Scan for the cell matching the given text and deliver its (X, Y) coordinate at center. 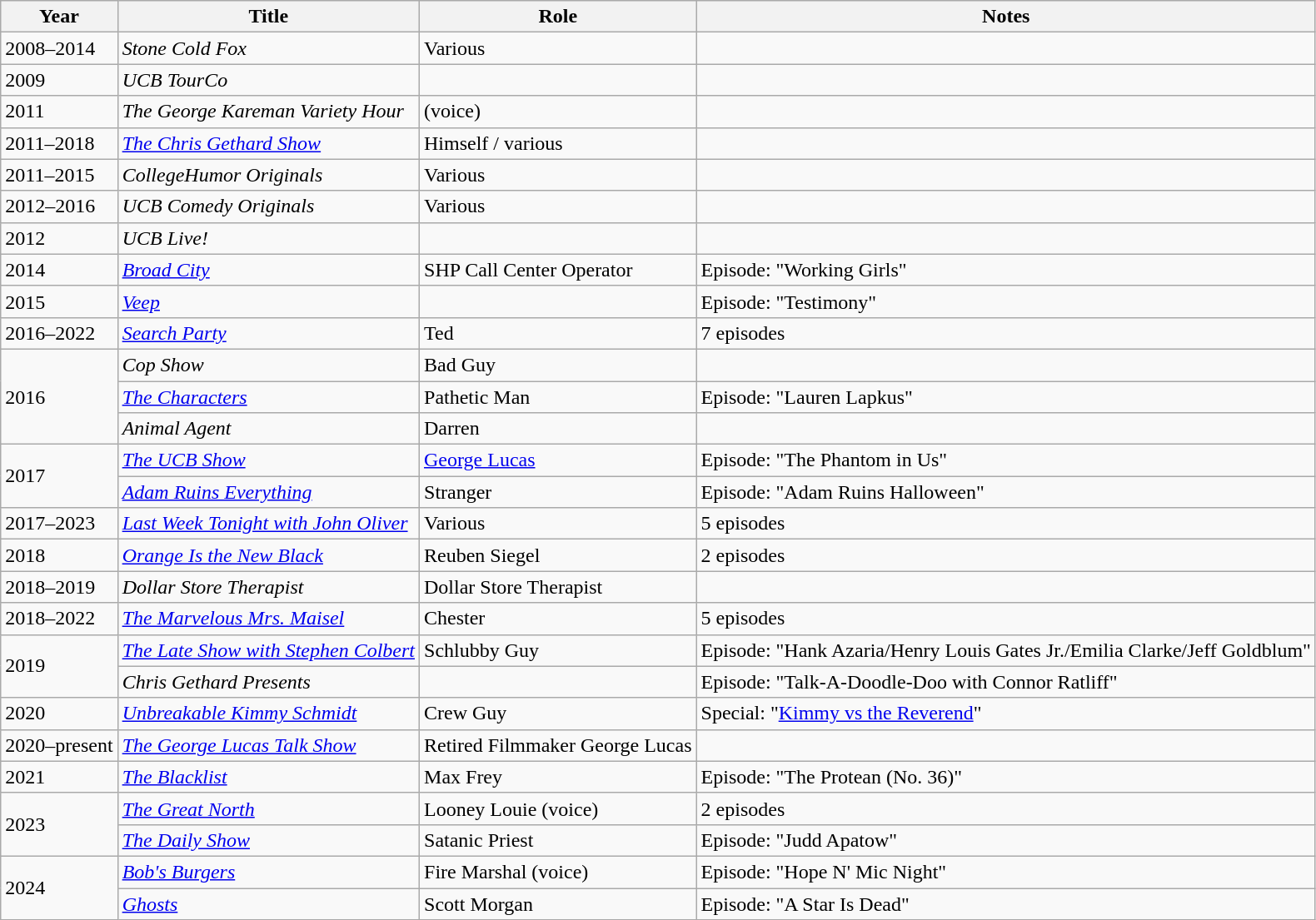
Chris Gethard Presents (268, 682)
The George Kareman Variety Hour (268, 112)
2012 (59, 238)
The Chris Gethard Show (268, 143)
Orange Is the New Black (268, 555)
Schlubby Guy (558, 650)
The George Lucas Talk Show (268, 745)
2019 (59, 666)
SHP Call Center Operator (558, 270)
(voice) (558, 112)
Stone Cold Fox (268, 48)
Episode: "Hope N' Mic Night" (1006, 872)
2018–2022 (59, 619)
Stranger (558, 492)
Cop Show (268, 365)
2011–2018 (59, 143)
7 episodes (1006, 333)
Fire Marshal (voice) (558, 872)
Max Frey (558, 777)
The Late Show with Stephen Colbert (268, 650)
2024 (59, 888)
Bob's Burgers (268, 872)
2015 (59, 301)
Episode: "The Phantom in Us" (1006, 460)
Episode: "Lauren Lapkus" (1006, 397)
The Daily Show (268, 840)
The Characters (268, 397)
2012–2016 (59, 206)
Ghosts (268, 903)
Episode: "Working Girls" (1006, 270)
2008–2014 (59, 48)
Special: "Kimmy vs the Reverend" (1006, 714)
Episode: "Testimony" (1006, 301)
2020 (59, 714)
Episode: "Hank Azaria/Henry Louis Gates Jr./Emilia Clarke/Jeff Goldblum" (1006, 650)
Pathetic Man (558, 397)
Animal Agent (268, 429)
Looney Louie (voice) (558, 808)
Episode: "Judd Apatow" (1006, 840)
George Lucas (558, 460)
2016 (59, 396)
Episode: "Adam Ruins Halloween" (1006, 492)
Episode: "The Protean (No. 36)" (1006, 777)
2021 (59, 777)
Episode: "A Star Is Dead" (1006, 903)
2016–2022 (59, 333)
Darren (558, 429)
2020–present (59, 745)
The Marvelous Mrs. Maisel (268, 619)
Last Week Tonight with John Oliver (268, 524)
2017 (59, 476)
UCB Comedy Originals (268, 206)
The Blacklist (268, 777)
2011 (59, 112)
CollegeHumor Originals (268, 175)
Scott Morgan (558, 903)
Ted (558, 333)
Broad City (268, 270)
Himself / various (558, 143)
Year (59, 17)
Notes (1006, 17)
Adam Ruins Everything (268, 492)
2018 (59, 555)
2014 (59, 270)
Title (268, 17)
UCB Live! (268, 238)
Satanic Priest (558, 840)
2017–2023 (59, 524)
2023 (59, 824)
Search Party (268, 333)
2011–2015 (59, 175)
Veep (268, 301)
Crew Guy (558, 714)
Episode: "Talk-A-Doodle-Doo with Connor Ratliff" (1006, 682)
Retired Filmmaker George Lucas (558, 745)
Reuben Siegel (558, 555)
2018–2019 (59, 587)
The UCB Show (268, 460)
Chester (558, 619)
Role (558, 17)
UCB TourCo (268, 80)
Unbreakable Kimmy Schmidt (268, 714)
The Great North (268, 808)
2009 (59, 80)
Bad Guy (558, 365)
